Find where the given text appears and provide that cell's center as [X, Y] coordinate. 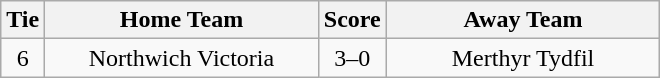
Merthyr Tydfil [523, 58]
Tie [23, 20]
3–0 [352, 58]
Score [352, 20]
Northwich Victoria [182, 58]
Home Team [182, 20]
Away Team [523, 20]
6 [23, 58]
